Pinpoint the cell where the given text exists, returning its [x, y] midpoint coordinate. 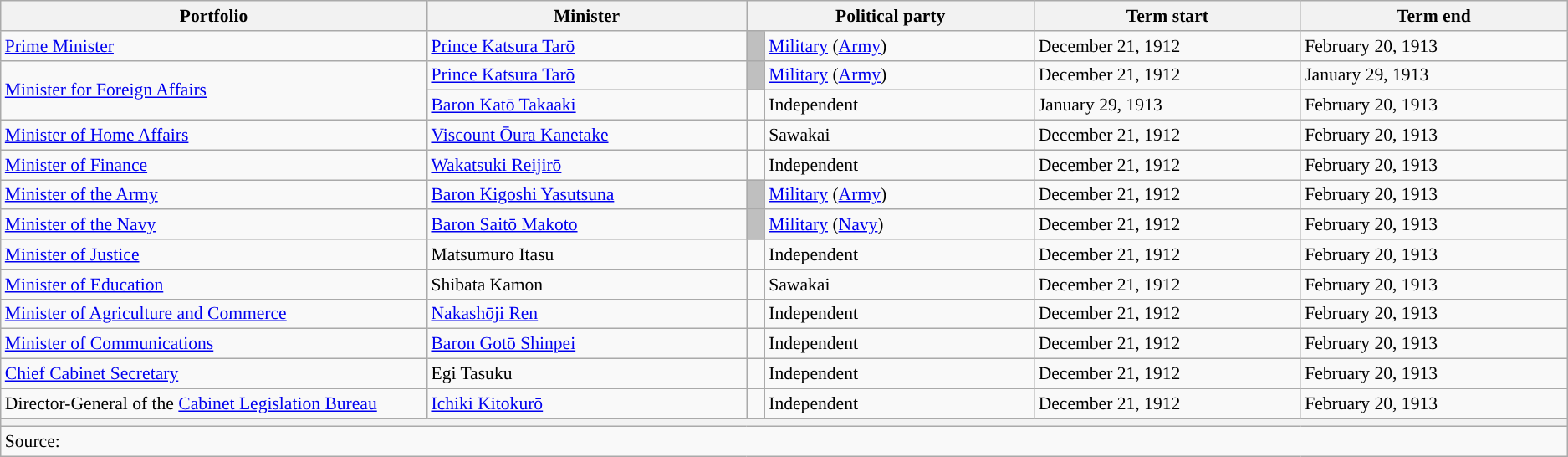
Minister of Home Affairs [214, 136]
Baron Kigoshi Yasutsuna [586, 195]
Minister of Justice [214, 254]
Minister of Agriculture and Commerce [214, 314]
Chief Cabinet Secretary [214, 374]
Source: [784, 442]
Baron Gotō Shinpei [586, 344]
Minister of the Navy [214, 225]
Minister of Finance [214, 165]
Baron Saitō Makoto [586, 225]
Prime Minister [214, 46]
Portfolio [214, 16]
Wakatsuki Reijirō [586, 165]
Minister of Education [214, 285]
Minister of the Army [214, 195]
Director-General of the Cabinet Legislation Bureau [214, 403]
Term start [1167, 16]
Ichiki Kitokurō [586, 403]
Nakashōji Ren [586, 314]
Shibata Kamon [586, 285]
Egi Tasuku [586, 374]
Viscount Ōura Kanetake [586, 136]
Term end [1433, 16]
Baron Katō Takaaki [586, 105]
Military (Navy) [899, 225]
Minister for Foreign Affairs [214, 90]
Matsumuro Itasu [586, 254]
Minister [586, 16]
Minister of Communications [214, 344]
Political party [891, 16]
